Identify which cell holds the provided text, then report its [X, Y] central coordinate. 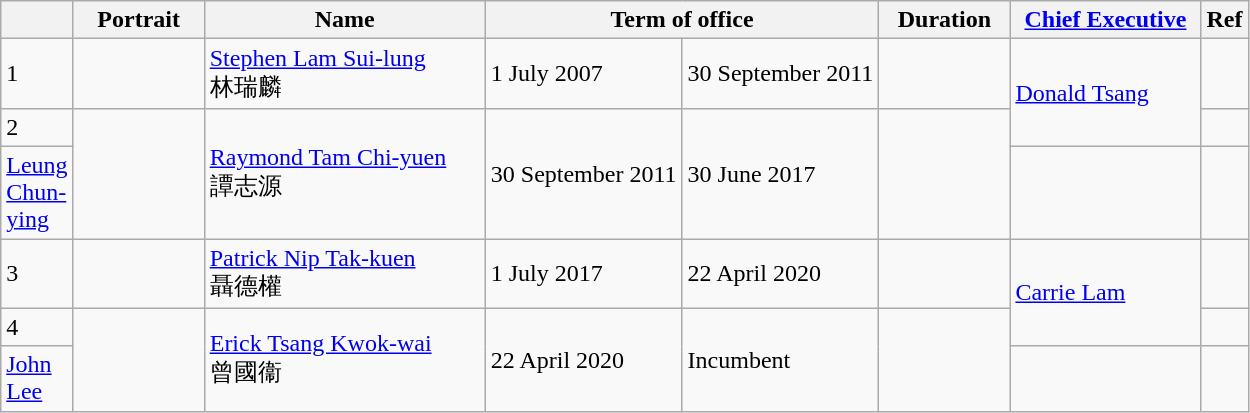
Leung Chun-ying [37, 192]
Carrie Lam [1106, 292]
Incumbent [780, 360]
2 [37, 127]
1 [37, 74]
30 June 2017 [780, 173]
Name [344, 20]
3 [37, 273]
John Lee [37, 378]
Ref [1224, 20]
Patrick Nip Tak-kuen聶德權 [344, 273]
Donald Tsang [1106, 93]
Term of office [682, 20]
Portrait [138, 20]
1 July 2007 [584, 74]
4 [37, 327]
Stephen Lam Sui-lung林瑞麟 [344, 74]
Erick Tsang Kwok-wai曾國衞 [344, 360]
Chief Executive [1106, 20]
Duration [944, 20]
1 July 2017 [584, 273]
Raymond Tam Chi-yuen譚志源 [344, 173]
